Return [X, Y] of the center of cell containing provided text 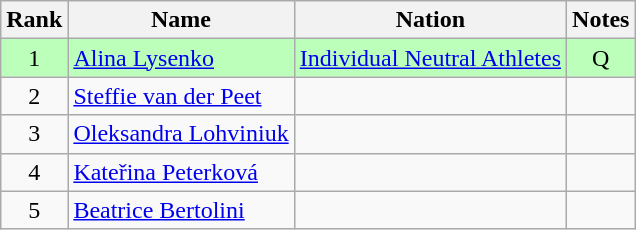
Q [601, 58]
4 [34, 172]
Beatrice Bertolini [181, 210]
3 [34, 134]
Nation [430, 20]
Name [181, 20]
Notes [601, 20]
Rank [34, 20]
Kateřina Peterková [181, 172]
Oleksandra Lohviniuk [181, 134]
2 [34, 96]
Alina Lysenko [181, 58]
1 [34, 58]
Steffie van der Peet [181, 96]
5 [34, 210]
Individual Neutral Athletes [430, 58]
